Pinpoint the cell where the given text exists, returning its (X, Y) midpoint coordinate. 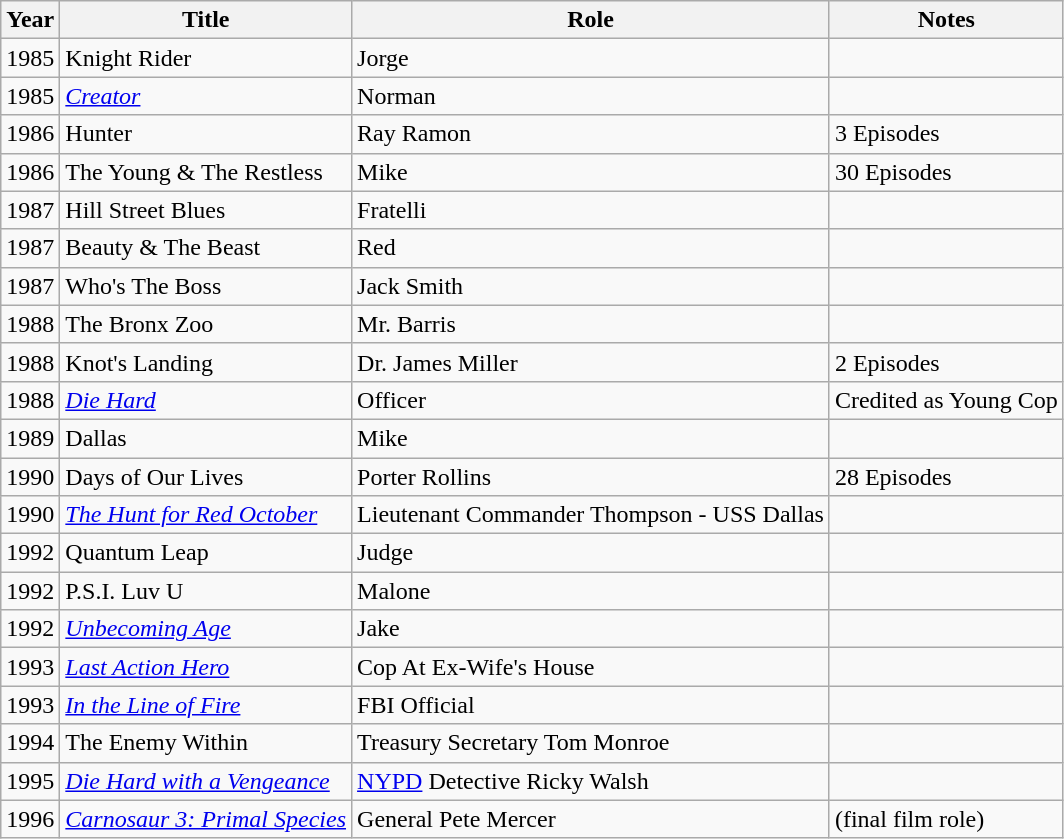
Jake (591, 629)
The Enemy Within (206, 743)
Cop At Ex-Wife's House (591, 667)
Fratelli (591, 210)
Jorge (591, 58)
The Hunt for Red October (206, 515)
Norman (591, 96)
The Young & The Restless (206, 172)
The Bronx Zoo (206, 324)
FBI Official (591, 705)
Who's The Boss (206, 286)
Unbecoming Age (206, 629)
30 Episodes (946, 172)
Jack Smith (591, 286)
Year (30, 20)
Notes (946, 20)
Title (206, 20)
(final film role) (946, 819)
Credited as Young Cop (946, 400)
Hunter (206, 134)
Last Action Hero (206, 667)
Malone (591, 591)
Creator (206, 96)
Days of Our Lives (206, 477)
Ray Ramon (591, 134)
Red (591, 248)
Lieutenant Commander Thompson - USS Dallas (591, 515)
Porter Rollins (591, 477)
Treasury Secretary Tom Monroe (591, 743)
Quantum Leap (206, 553)
Dr. James Miller (591, 362)
Knight Rider (206, 58)
Dallas (206, 438)
Hill Street Blues (206, 210)
P.S.I. Luv U (206, 591)
Mr. Barris (591, 324)
NYPD Detective Ricky Walsh (591, 781)
Die Hard (206, 400)
3 Episodes (946, 134)
In the Line of Fire (206, 705)
Carnosaur 3: Primal Species (206, 819)
General Pete Mercer (591, 819)
Knot's Landing (206, 362)
1995 (30, 781)
Die Hard with a Vengeance (206, 781)
28 Episodes (946, 477)
1994 (30, 743)
1996 (30, 819)
Officer (591, 400)
Role (591, 20)
2 Episodes (946, 362)
Beauty & The Beast (206, 248)
1989 (30, 438)
Judge (591, 553)
